From the cell containing the given text, extract its center point as [x, y] coordinate. 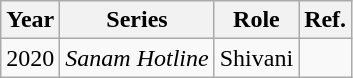
Shivani [256, 58]
Year [30, 20]
Ref. [326, 20]
Series [137, 20]
2020 [30, 58]
Role [256, 20]
Sanam Hotline [137, 58]
